Search for the cell housing the specified text and yield its [X, Y] center coordinate. 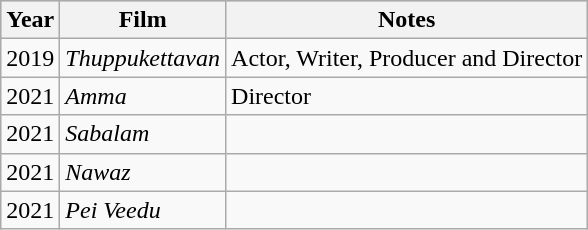
Amma [143, 96]
Film [143, 20]
Year [30, 20]
Sabalam [143, 134]
Actor, Writer, Producer and Director [407, 58]
Pei Veedu [143, 210]
Nawaz [143, 172]
Notes [407, 20]
Thuppukettavan [143, 58]
2019 [30, 58]
Director [407, 96]
